Pinpoint the cell where the given text exists, returning its (x, y) midpoint coordinate. 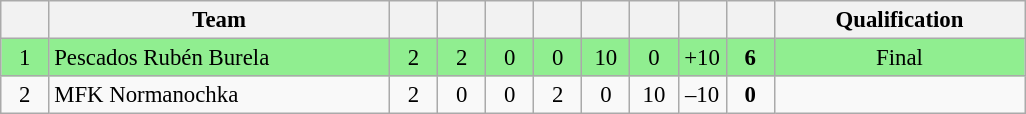
Pescados Rubén Burela (220, 58)
1 (25, 58)
Qualification (900, 20)
Team (220, 20)
MFK Normanochka (220, 95)
–10 (702, 95)
Final (900, 58)
+10 (702, 58)
6 (750, 58)
